Pinpoint the cell where the given text exists, returning its (x, y) midpoint coordinate. 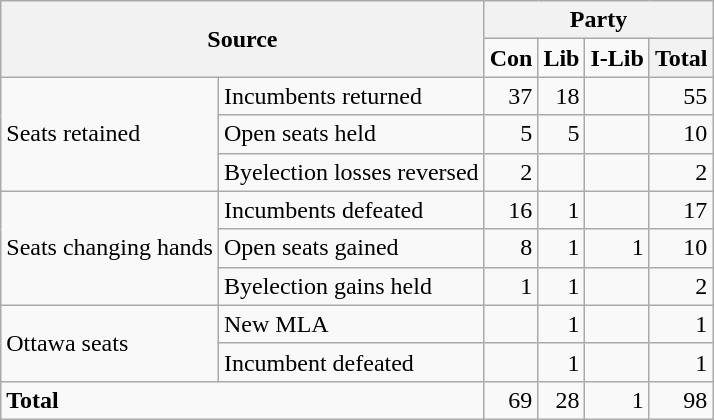
Open seats held (351, 134)
Open seats gained (351, 248)
18 (562, 96)
Source (242, 39)
Incumbents returned (351, 96)
Lib (562, 58)
Seats changing hands (110, 248)
98 (681, 400)
Con (511, 58)
69 (511, 400)
Byelection gains held (351, 286)
8 (511, 248)
Party (598, 20)
New MLA (351, 324)
28 (562, 400)
37 (511, 96)
Byelection losses reversed (351, 172)
17 (681, 210)
I-Lib (617, 58)
55 (681, 96)
Ottawa seats (110, 343)
Incumbents defeated (351, 210)
Seats retained (110, 134)
Incumbent defeated (351, 362)
16 (511, 210)
